Scan for the cell matching the given text and deliver its (X, Y) coordinate at center. 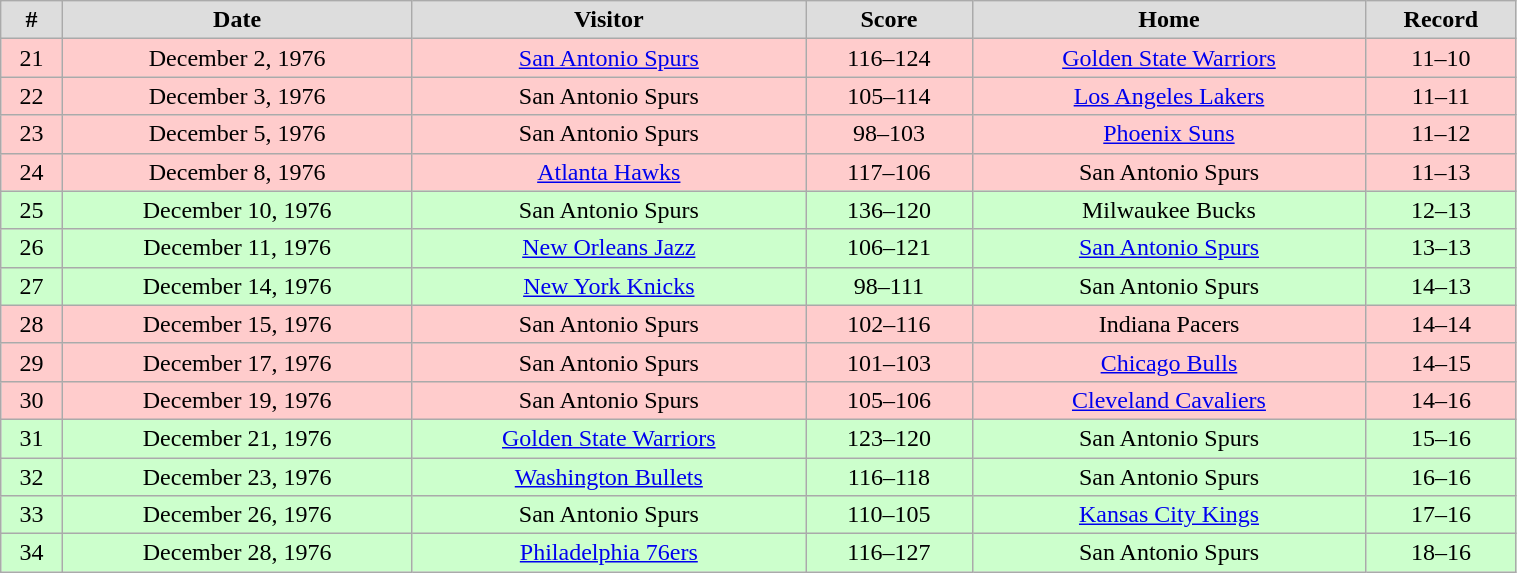
117–106 (890, 172)
Philadelphia 76ers (609, 553)
Washington Bullets (609, 477)
18–16 (1441, 553)
29 (32, 362)
16–16 (1441, 477)
Indiana Pacers (1169, 324)
32 (32, 477)
13–13 (1441, 248)
Record (1441, 20)
28 (32, 324)
New Orleans Jazz (609, 248)
Phoenix Suns (1169, 134)
26 (32, 248)
# (32, 20)
33 (32, 515)
27 (32, 286)
105–114 (890, 96)
98–103 (890, 134)
Chicago Bulls (1169, 362)
December 19, 1976 (237, 400)
11–13 (1441, 172)
14–14 (1441, 324)
22 (32, 96)
Visitor (609, 20)
Cleveland Cavaliers (1169, 400)
December 28, 1976 (237, 553)
11–10 (1441, 58)
14–13 (1441, 286)
Home (1169, 20)
December 10, 1976 (237, 210)
106–121 (890, 248)
105–106 (890, 400)
December 14, 1976 (237, 286)
15–16 (1441, 438)
Date (237, 20)
31 (32, 438)
12–13 (1441, 210)
December 15, 1976 (237, 324)
123–120 (890, 438)
34 (32, 553)
30 (32, 400)
December 3, 1976 (237, 96)
December 2, 1976 (237, 58)
24 (32, 172)
Kansas City Kings (1169, 515)
December 21, 1976 (237, 438)
116–118 (890, 477)
December 11, 1976 (237, 248)
116–127 (890, 553)
21 (32, 58)
Atlanta Hawks (609, 172)
December 23, 1976 (237, 477)
101–103 (890, 362)
23 (32, 134)
116–124 (890, 58)
New York Knicks (609, 286)
Los Angeles Lakers (1169, 96)
December 5, 1976 (237, 134)
14–16 (1441, 400)
December 26, 1976 (237, 515)
25 (32, 210)
17–16 (1441, 515)
11–11 (1441, 96)
Milwaukee Bucks (1169, 210)
December 8, 1976 (237, 172)
14–15 (1441, 362)
102–116 (890, 324)
110–105 (890, 515)
136–120 (890, 210)
Score (890, 20)
11–12 (1441, 134)
December 17, 1976 (237, 362)
98–111 (890, 286)
